From the cell containing the given text, extract its center point as [X, Y] coordinate. 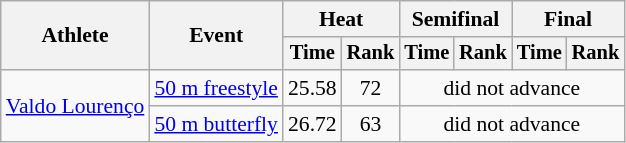
72 [371, 88]
50 m butterfly [216, 124]
50 m freestyle [216, 88]
25.58 [312, 88]
Event [216, 36]
Heat [341, 19]
Athlete [76, 36]
26.72 [312, 124]
Valdo Lourenço [76, 106]
Semifinal [455, 19]
63 [371, 124]
Final [568, 19]
